Capture the cell that displays the provided text and extract its (X, Y) central coordinate. 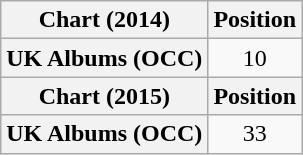
10 (255, 58)
Chart (2015) (104, 96)
Chart (2014) (104, 20)
33 (255, 134)
